Return the (x, y) coordinate for the center point of the cell that contains the specified text.  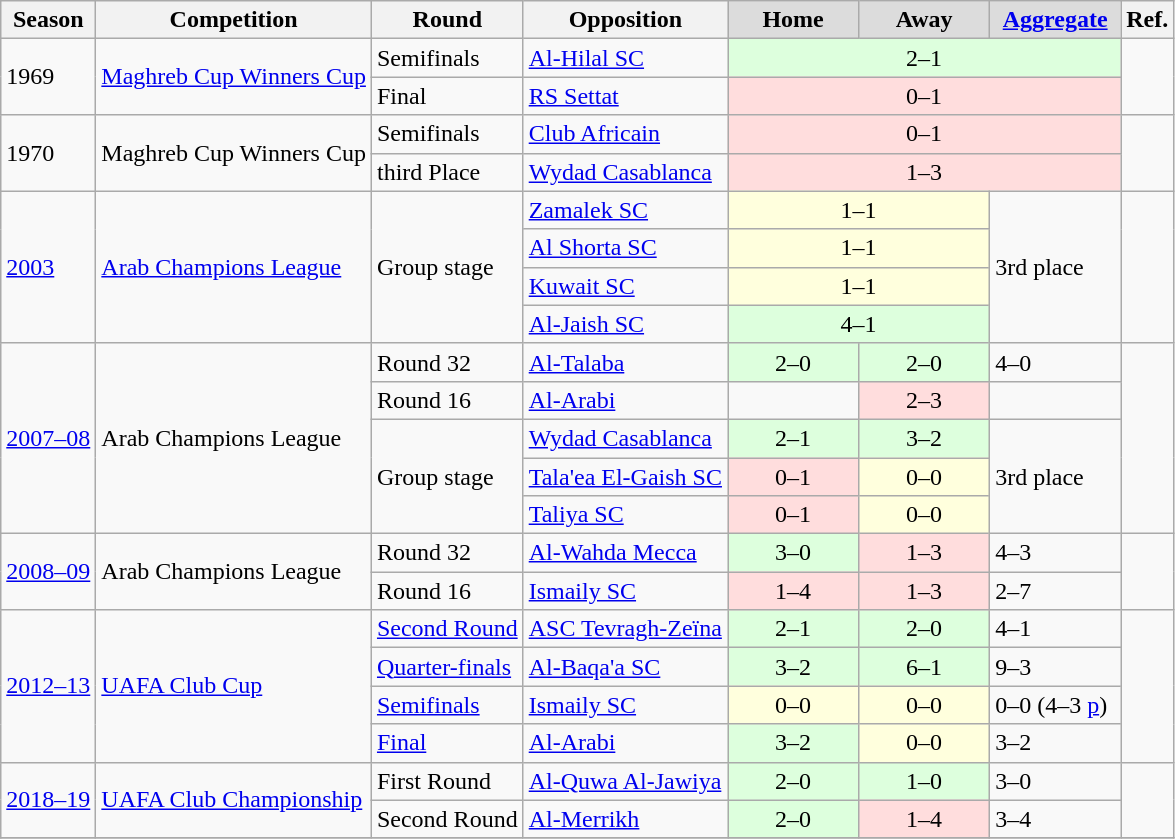
Quarter-finals (447, 667)
4–0 (1056, 362)
9–3 (1056, 667)
Round (447, 20)
1970 (48, 153)
Taliya SC (625, 515)
3–4 (1056, 819)
Aggregate (1056, 20)
UAFA Club Cup (234, 686)
2007–08 (48, 438)
Club Africain (625, 134)
2008–09 (48, 572)
Zamalek SC (625, 210)
First Round (447, 781)
Al-Hilal SC (625, 58)
ASC Tevragh-Zeïna (625, 629)
1969 (48, 77)
4–3 (1056, 553)
UAFA Club Championship (234, 800)
2–3 (924, 400)
Away (924, 20)
Al Shorta SC (625, 248)
2–7 (1056, 591)
2018–19 (48, 800)
RS Settat (625, 96)
third Place (447, 172)
6–1 (924, 667)
2012–13 (48, 686)
Tala'ea El-Gaish SC (625, 477)
2003 (48, 267)
Competition (234, 20)
Al-Quwa Al-Jawiya (625, 781)
Al-Merrikh (625, 819)
Kuwait SC (625, 286)
Al-Wahda Mecca (625, 553)
1–0 (924, 781)
Opposition (625, 20)
Ref. (1148, 20)
Al-Jaish SC (625, 324)
Al-Talaba (625, 362)
0–0 (4–3 p) (1056, 705)
Al-Baqa'a SC (625, 667)
Home (794, 20)
Season (48, 20)
